Find where the given text appears and provide that cell's center as [X, Y] coordinate. 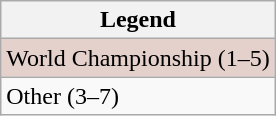
World Championship (1–5) [138, 58]
Other (3–7) [138, 96]
Legend [138, 20]
